Find where the given text appears and provide that cell's center as (x, y) coordinate. 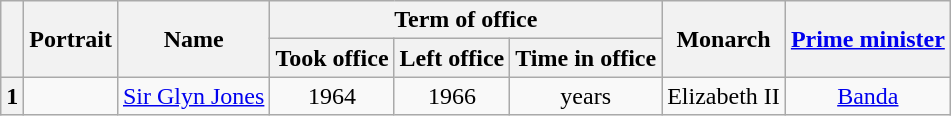
years (586, 96)
Term of office (466, 20)
Left office (452, 58)
Elizabeth II (724, 96)
Prime minister (868, 39)
Sir Glyn Jones (193, 96)
Time in office (586, 58)
Name (193, 39)
1966 (452, 96)
Portrait (71, 39)
Banda (868, 96)
Monarch (724, 39)
1 (12, 96)
Took office (332, 58)
1964 (332, 96)
